Detect which cell encompasses the target text, then output its (X, Y) center coordinate. 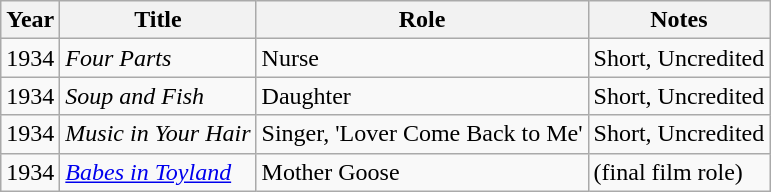
Role (422, 20)
Babes in Toyland (158, 172)
Daughter (422, 96)
Notes (679, 20)
Year (30, 20)
Nurse (422, 58)
Soup and Fish (158, 96)
Four Parts (158, 58)
(final film role) (679, 172)
Music in Your Hair (158, 134)
Title (158, 20)
Singer, 'Lover Come Back to Me' (422, 134)
Mother Goose (422, 172)
